From the cell containing the given text, extract its center point as (x, y) coordinate. 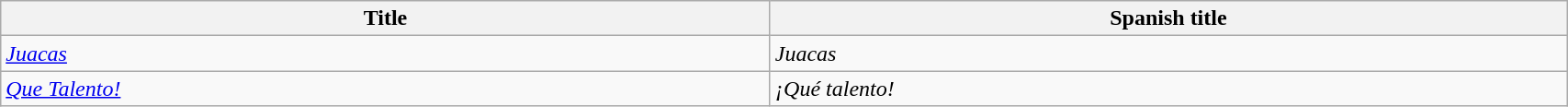
Title (386, 18)
Que Talento! (386, 89)
Spanish title (1168, 18)
¡Qué talento! (1168, 89)
